Output the (x, y) coordinate of the center of the cell containing the given text.  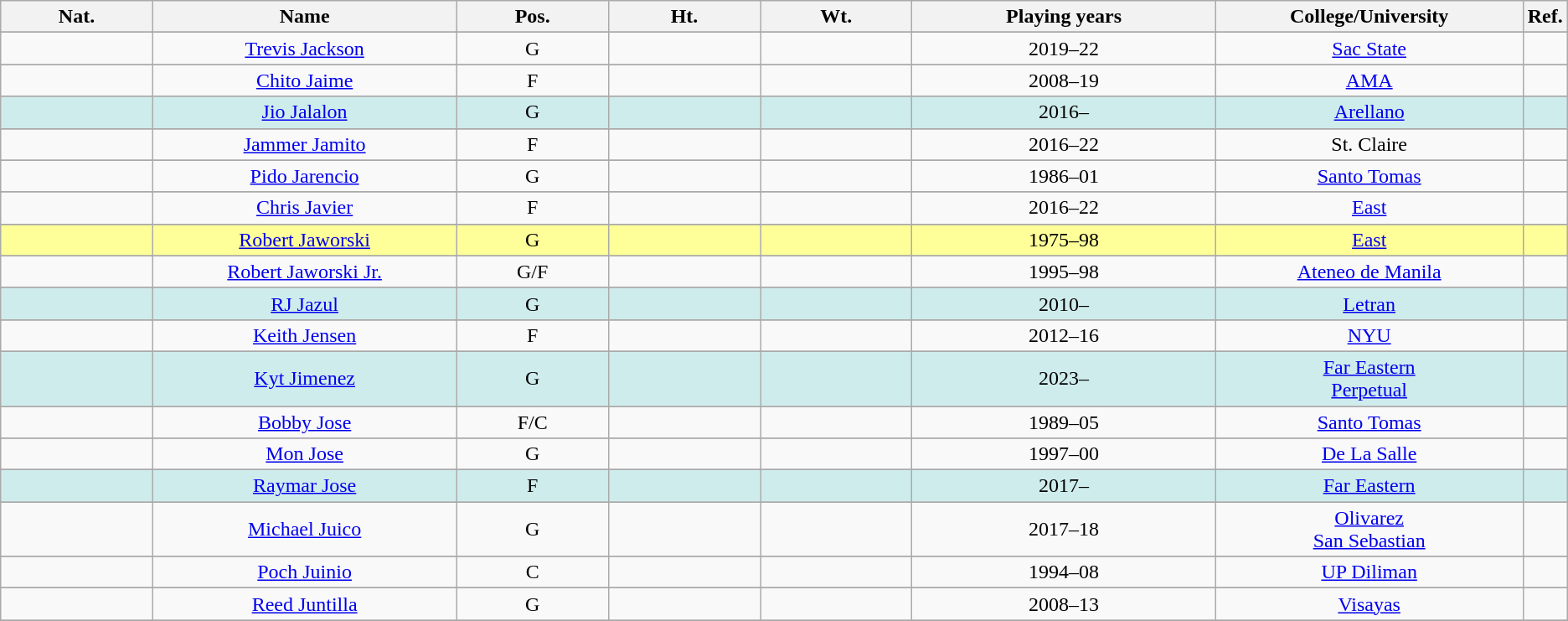
De La Salle (1369, 454)
Wt. (836, 17)
Far EasternPerpetual (1369, 379)
Jammer Jamito (305, 144)
2016– (1064, 112)
1994–08 (1064, 572)
2010– (1064, 303)
Arellano (1369, 112)
Chris Javier (305, 208)
1995–98 (1064, 272)
G/F (533, 272)
Trevis Jackson (305, 49)
Jio Jalalon (305, 112)
2012–16 (1064, 335)
Far Eastern (1369, 486)
Ateneo de Manila (1369, 272)
AMA (1369, 80)
Nat. (77, 17)
Mon Jose (305, 454)
1989–05 (1064, 422)
UP Diliman (1369, 572)
Bobby Jose (305, 422)
College/University (1369, 17)
Kyt Jimenez (305, 379)
2017–18 (1064, 530)
2019–22 (1064, 49)
Reed Juntilla (305, 604)
Ref. (1545, 17)
1975–98 (1064, 240)
Keith Jensen (305, 335)
Sac State (1369, 49)
OlivarezSan Sebastian (1369, 530)
Playing years (1064, 17)
1986–01 (1064, 176)
St. Claire (1369, 144)
2008–13 (1064, 604)
Visayas (1369, 604)
Chito Jaime (305, 80)
1997–00 (1064, 454)
Pido Jarencio (305, 176)
Robert Jaworski Jr. (305, 272)
Robert Jaworski (305, 240)
2008–19 (1064, 80)
NYU (1369, 335)
RJ Jazul (305, 303)
Name (305, 17)
2017– (1064, 486)
C (533, 572)
Ht. (683, 17)
Poch Juinio (305, 572)
F/C (533, 422)
Pos. (533, 17)
2023– (1064, 379)
Michael Juico (305, 530)
Letran (1369, 303)
Raymar Jose (305, 486)
